Pinpoint the cell where the given text exists, returning its [X, Y] midpoint coordinate. 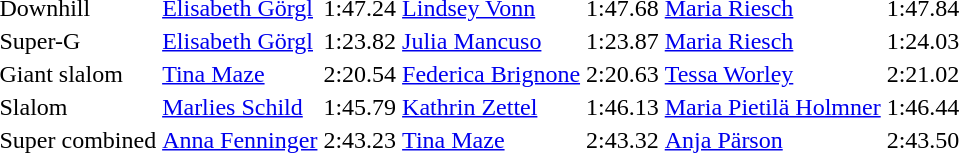
Maria Riesch [772, 41]
2:20.63 [623, 74]
1:46.13 [623, 107]
1:45.79 [360, 107]
Marlies Schild [240, 107]
1:23.82 [360, 41]
Julia Mancuso [492, 41]
Federica Brignone [492, 74]
Maria Pietilä Holmner [772, 107]
2:20.54 [360, 74]
1:23.87 [623, 41]
Tina Maze [240, 74]
Kathrin Zettel [492, 107]
Tessa Worley [772, 74]
Elisabeth Görgl [240, 41]
